Pinpoint the cell where the given text exists, returning its (x, y) midpoint coordinate. 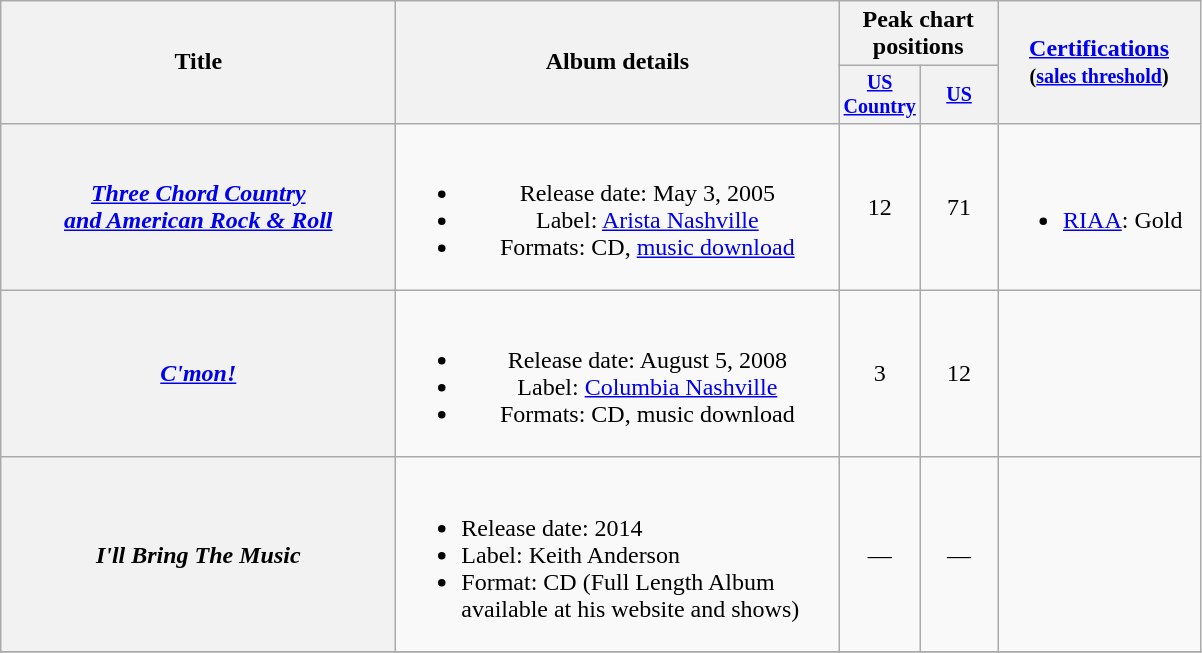
Release date: August 5, 2008Label: Columbia NashvilleFormats: CD, music download (618, 374)
Title (198, 62)
Certifications(sales threshold) (1100, 62)
Release date: 2014Label: Keith AndersonFormat: CD (Full Length Album available at his website and shows) (618, 554)
Three Chord Countryand American Rock & Roll (198, 206)
C'mon! (198, 374)
Peak chartpositions (918, 34)
US Country (880, 94)
RIAA: Gold (1100, 206)
I'll Bring The Music (198, 554)
71 (960, 206)
3 (880, 374)
Album details (618, 62)
US (960, 94)
Release date: May 3, 2005Label: Arista NashvilleFormats: CD, music download (618, 206)
